Pinpoint the cell where the given text exists, returning its (x, y) midpoint coordinate. 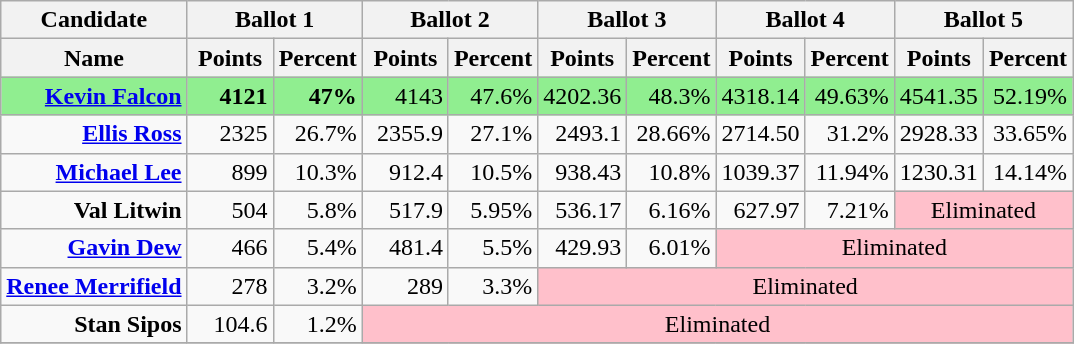
2355.9 (405, 134)
33.65% (1028, 134)
2325 (230, 134)
Ellis Ross (94, 134)
466 (230, 248)
52.19% (1028, 96)
10.8% (672, 172)
1.2% (318, 324)
104.6 (230, 324)
938.43 (582, 172)
4121 (230, 96)
Candidate (94, 20)
4143 (405, 96)
Michael Lee (94, 172)
26.7% (318, 134)
11.94% (850, 172)
5.5% (492, 248)
10.3% (318, 172)
3.3% (492, 286)
Stan Sipos (94, 324)
Ballot 1 (274, 20)
Ballot 3 (627, 20)
429.93 (582, 248)
5.4% (318, 248)
48.3% (672, 96)
27.1% (492, 134)
Val Litwin (94, 210)
2493.1 (582, 134)
2928.33 (938, 134)
5.95% (492, 210)
Ballot 5 (983, 20)
7.21% (850, 210)
Ballot 2 (450, 20)
912.4 (405, 172)
10.5% (492, 172)
47% (318, 96)
536.17 (582, 210)
3.2% (318, 286)
481.4 (405, 248)
Ballot 4 (805, 20)
49.63% (850, 96)
627.97 (760, 210)
31.2% (850, 134)
Name (94, 58)
278 (230, 286)
2714.50 (760, 134)
47.6% (492, 96)
14.14% (1028, 172)
6.16% (672, 210)
Gavin Dew (94, 248)
4318.14 (760, 96)
6.01% (672, 248)
4541.35 (938, 96)
5.8% (318, 210)
517.9 (405, 210)
28.66% (672, 134)
1039.37 (760, 172)
899 (230, 172)
504 (230, 210)
Kevin Falcon (94, 96)
4202.36 (582, 96)
Renee Merrifield (94, 286)
1230.31 (938, 172)
289 (405, 286)
